Capture the cell that displays the provided text and extract its [X, Y] central coordinate. 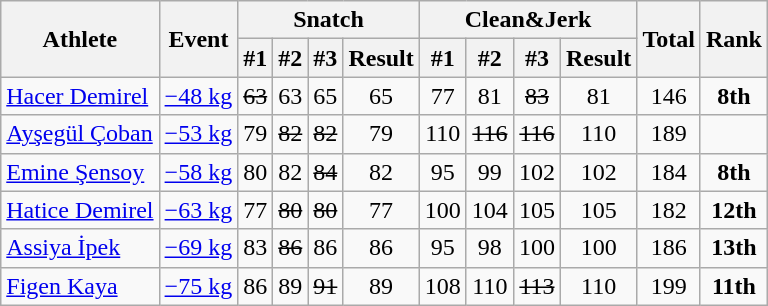
12th [734, 210]
186 [669, 248]
11th [734, 286]
189 [669, 134]
98 [490, 248]
Total [669, 39]
Hatice Demirel [80, 210]
199 [669, 286]
−48 kg [198, 96]
104 [490, 210]
−69 kg [198, 248]
113 [536, 286]
Event [198, 39]
99 [490, 172]
−63 kg [198, 210]
91 [326, 286]
Assiya İpek [80, 248]
13th [734, 248]
146 [669, 96]
108 [442, 286]
Clean&Jerk [528, 20]
Ayşegül Çoban [80, 134]
Athlete [80, 39]
Rank [734, 39]
−58 kg [198, 172]
84 [326, 172]
182 [669, 210]
184 [669, 172]
Hacer Demirel [80, 96]
Figen Kaya [80, 286]
−53 kg [198, 134]
Emine Şensoy [80, 172]
−75 kg [198, 286]
Snatch [329, 20]
